Find where the given text appears and provide that cell's center as [X, Y] coordinate. 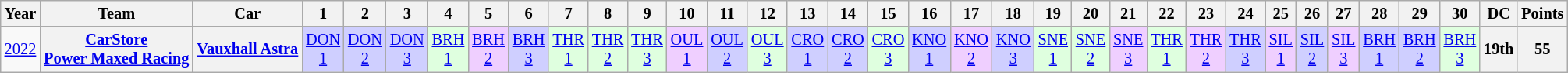
5 [488, 13]
KNO1 [929, 49]
SNE1 [1053, 49]
26 [1312, 13]
17 [971, 13]
9 [647, 13]
SNE3 [1128, 49]
1 [323, 13]
22 [1166, 13]
Car [247, 13]
SNE2 [1091, 49]
CRO3 [889, 49]
29 [1420, 13]
KNO2 [971, 49]
28 [1379, 13]
23 [1206, 13]
25 [1281, 13]
19th [1499, 49]
7 [568, 13]
30 [1460, 13]
10 [687, 13]
Points [1542, 13]
Year [20, 13]
8 [608, 13]
15 [889, 13]
6 [529, 13]
OUL2 [727, 49]
CarStorePower Maxed Racing [116, 49]
2022 [20, 49]
20 [1091, 13]
Vauxhall Astra [247, 49]
DON1 [323, 49]
3 [407, 13]
CRO1 [807, 49]
CRO2 [848, 49]
16 [929, 13]
SIL2 [1312, 49]
KNO3 [1013, 49]
DON2 [365, 49]
Team [116, 13]
21 [1128, 13]
11 [727, 13]
2 [365, 13]
19 [1053, 13]
DC [1499, 13]
SIL3 [1343, 49]
SIL1 [1281, 49]
13 [807, 13]
OUL1 [687, 49]
12 [768, 13]
55 [1542, 49]
24 [1245, 13]
OUL3 [768, 49]
27 [1343, 13]
18 [1013, 13]
14 [848, 13]
4 [449, 13]
DON3 [407, 49]
